Detect which cell encompasses the target text, then output its (X, Y) center coordinate. 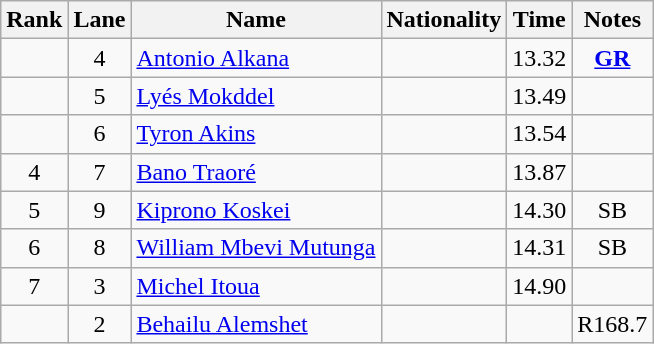
Notes (612, 20)
Tyron Akins (256, 134)
Antonio Alkana (256, 58)
Rank (34, 20)
8 (100, 248)
13.32 (540, 58)
William Mbevi Mutunga (256, 248)
Kiprono Koskei (256, 210)
Name (256, 20)
Time (540, 20)
14.31 (540, 248)
2 (100, 324)
Nationality (444, 20)
Michel Itoua (256, 286)
14.30 (540, 210)
13.49 (540, 96)
Lane (100, 20)
13.87 (540, 172)
Bano Traoré (256, 172)
Lyés Mokddel (256, 96)
R168.7 (612, 324)
3 (100, 286)
14.90 (540, 286)
Behailu Alemshet (256, 324)
9 (100, 210)
GR (612, 58)
13.54 (540, 134)
